From the cell containing the given text, extract its center point as [x, y] coordinate. 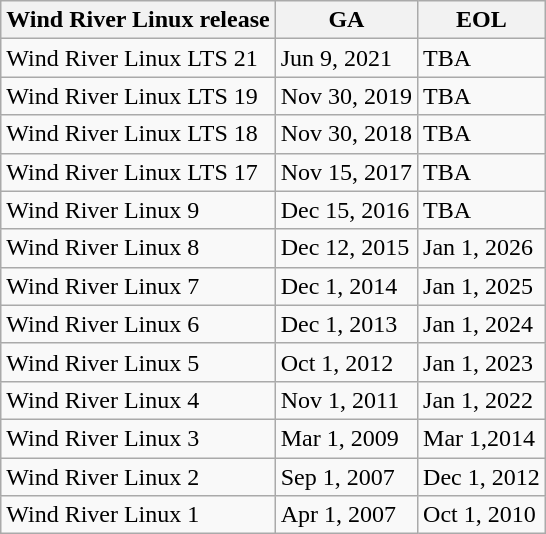
Oct 1, 2012 [346, 362]
Wind River Linux LTS 17 [138, 172]
Wind River Linux 2 [138, 477]
Wind River Linux 8 [138, 248]
Wind River Linux 1 [138, 515]
Jun 9, 2021 [346, 58]
Oct 1, 2010 [482, 515]
Jan 1, 2024 [482, 324]
Jan 1, 2022 [482, 400]
Sep 1, 2007 [346, 477]
Jan 1, 2026 [482, 248]
Wind River Linux 6 [138, 324]
Mar 1,2014 [482, 438]
EOL [482, 20]
Dec 12, 2015 [346, 248]
Wind River Linux LTS 21 [138, 58]
GA [346, 20]
Dec 1, 2012 [482, 477]
Nov 1, 2011 [346, 400]
Wind River Linux release [138, 20]
Nov 30, 2019 [346, 96]
Nov 30, 2018 [346, 134]
Wind River Linux 5 [138, 362]
Wind River Linux 9 [138, 210]
Wind River Linux 3 [138, 438]
Jan 1, 2025 [482, 286]
Dec 1, 2014 [346, 286]
Jan 1, 2023 [482, 362]
Nov 15, 2017 [346, 172]
Mar 1, 2009 [346, 438]
Apr 1, 2007 [346, 515]
Wind River Linux 4 [138, 400]
Dec 1, 2013 [346, 324]
Wind River Linux 7 [138, 286]
Wind River Linux LTS 18 [138, 134]
Wind River Linux LTS 19 [138, 96]
Dec 15, 2016 [346, 210]
